Locate the cell with the specified text and output its (X, Y) center coordinate. 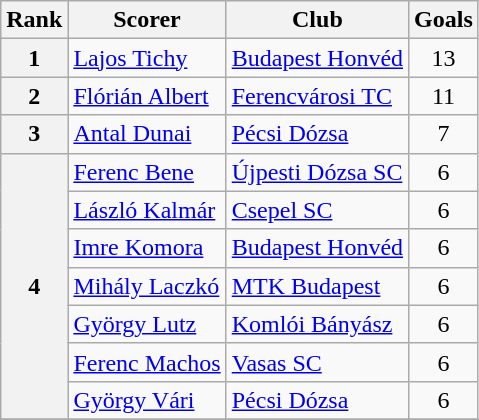
Goals (444, 20)
2 (34, 96)
Imre Komora (147, 248)
László Kalmár (147, 210)
Újpesti Dózsa SC (317, 172)
13 (444, 58)
Komlói Bányász (317, 324)
MTK Budapest (317, 286)
Lajos Tichy (147, 58)
1 (34, 58)
11 (444, 96)
Csepel SC (317, 210)
Rank (34, 20)
4 (34, 286)
Ferenc Machos (147, 362)
Club (317, 20)
Mihály Laczkó (147, 286)
Ferencvárosi TC (317, 96)
3 (34, 134)
György Vári (147, 400)
7 (444, 134)
Antal Dunai (147, 134)
Scorer (147, 20)
György Lutz (147, 324)
Vasas SC (317, 362)
Ferenc Bene (147, 172)
Flórián Albert (147, 96)
